Scan for the cell matching the given text and deliver its [x, y] coordinate at center. 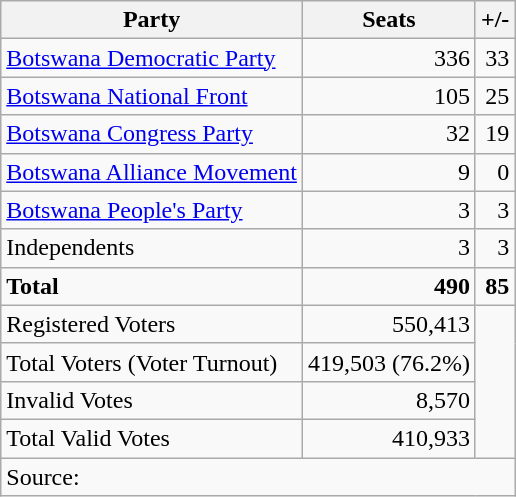
Botswana Alliance Movement [152, 172]
Total Voters (Voter Turnout) [152, 362]
25 [494, 96]
410,933 [388, 438]
Seats [388, 20]
Botswana Congress Party [152, 134]
419,503 (76.2%) [388, 362]
Botswana People's Party [152, 210]
Botswana Democratic Party [152, 58]
Botswana National Front [152, 96]
Source: [258, 477]
33 [494, 58]
490 [388, 286]
Independents [152, 248]
Party [152, 20]
8,570 [388, 400]
Total Valid Votes [152, 438]
Registered Voters [152, 324]
Invalid Votes [152, 400]
32 [388, 134]
85 [494, 286]
550,413 [388, 324]
0 [494, 172]
9 [388, 172]
19 [494, 134]
336 [388, 58]
+/- [494, 20]
105 [388, 96]
Total [152, 286]
